From the cell containing the given text, extract its center point as [X, Y] coordinate. 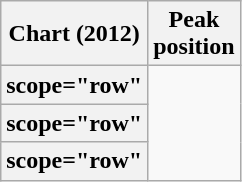
Chart (2012) [74, 34]
Peakposition [194, 34]
